Detect which cell encompasses the target text, then output its [X, Y] center coordinate. 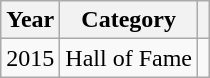
Hall of Fame [129, 58]
2015 [30, 58]
Year [30, 20]
Category [129, 20]
